Identify which cell holds the provided text, then report its [X, Y] central coordinate. 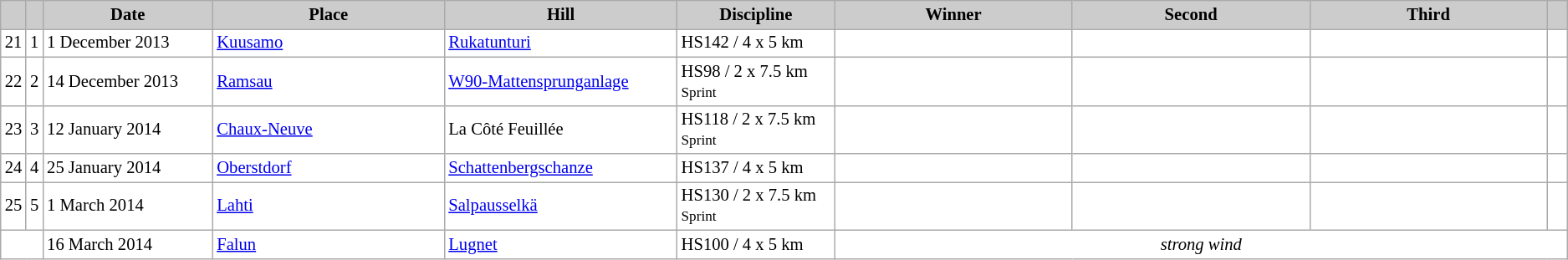
1 March 2014 [127, 206]
Ramsau [328, 81]
Discipline [756, 14]
HS100 / 4 x 5 km [756, 244]
14 December 2013 [127, 81]
HS118 / 2 x 7.5 kmSprint [756, 130]
5 [34, 206]
1 [34, 43]
4 [34, 168]
Winner [953, 14]
strong wind [1201, 244]
25 [13, 206]
Falun [328, 244]
La Côté Feuillée [560, 130]
Second [1191, 14]
Hill [560, 14]
1 December 2013 [127, 43]
Salpausselkä [560, 206]
Lahti [328, 206]
Place [328, 14]
Schattenbergschanze [560, 168]
23 [13, 130]
HS142 / 4 x 5 km [756, 43]
Kuusamo [328, 43]
W90-Mattensprunganlage [560, 81]
22 [13, 81]
Rukatunturi [560, 43]
Chaux-Neuve [328, 130]
2 [34, 81]
16 March 2014 [127, 244]
HS130 / 2 x 7.5 kmSprint [756, 206]
3 [34, 130]
Oberstdorf [328, 168]
HS98 / 2 x 7.5 kmSprint [756, 81]
24 [13, 168]
Lugnet [560, 244]
12 January 2014 [127, 130]
HS137 / 4 x 5 km [756, 168]
Third [1428, 14]
21 [13, 43]
25 January 2014 [127, 168]
Date [127, 14]
